For the text-containing cell, return its midpoint in [X, Y] coordinate format. 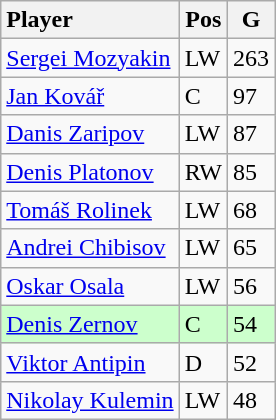
Sergei Mozyakin [90, 58]
Denis Zernov [90, 324]
263 [252, 58]
48 [252, 400]
G [252, 20]
Nikolay Kulemin [90, 400]
Andrei Chibisov [90, 248]
Denis Platonov [90, 172]
56 [252, 286]
Player [90, 20]
Viktor Antipin [90, 362]
D [203, 362]
Oskar Osala [90, 286]
54 [252, 324]
Pos [203, 20]
52 [252, 362]
97 [252, 96]
87 [252, 134]
68 [252, 210]
Tomáš Rolinek [90, 210]
Danis Zaripov [90, 134]
85 [252, 172]
Jan Kovář [90, 96]
65 [252, 248]
RW [203, 172]
